Determine the [x, y] coordinate at the center of the cell enclosing the given text.  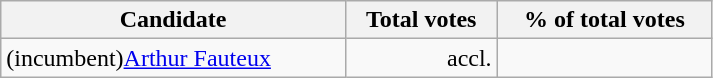
(incumbent)Arthur Fauteux [174, 58]
% of total votes [604, 20]
Total votes [421, 20]
accl. [421, 58]
Candidate [174, 20]
